Output the (x, y) coordinate of the center of the cell containing the given text.  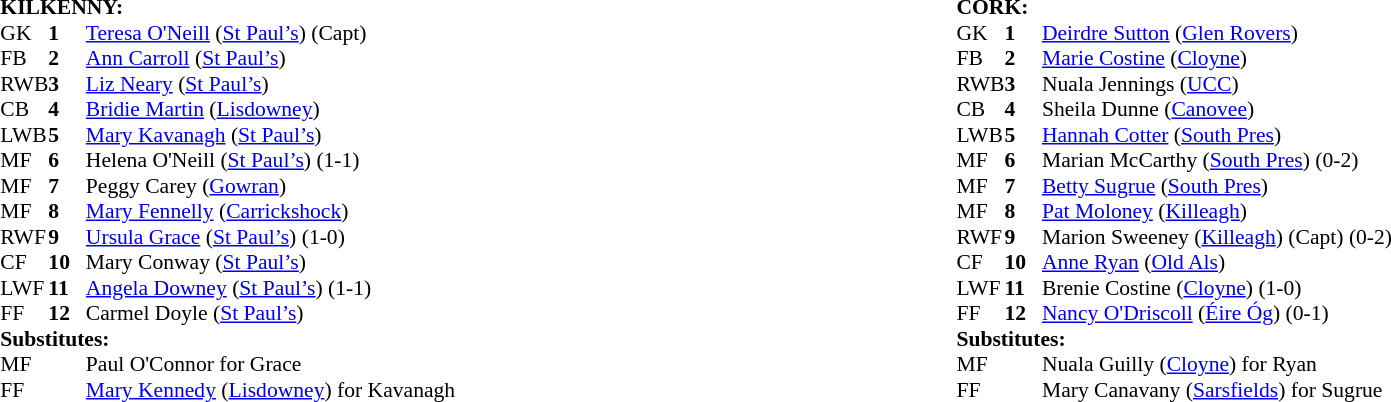
Carmel Doyle (St Paul’s) (270, 313)
Peggy Carey (Gowran) (270, 186)
Ursula Grace (St Paul’s) (1-0) (270, 237)
Angela Downey (St Paul’s) (1-1) (270, 288)
Paul O'Connor for Grace (270, 365)
Ann Carroll (St Paul’s) (270, 59)
Bridie Martin (Lisdowney) (270, 109)
Mary Conway (St Paul’s) (270, 263)
Liz Neary (St Paul’s) (270, 84)
Mary Kavanagh (St Paul’s) (270, 135)
Teresa O'Neill (St Paul’s) (Capt) (270, 33)
Helena O'Neill (St Paul’s) (1-1) (270, 161)
Mary Fennelly (Carrickshock) (270, 211)
Substitutes: (228, 339)
